Search for the cell housing the specified text and yield its (x, y) center coordinate. 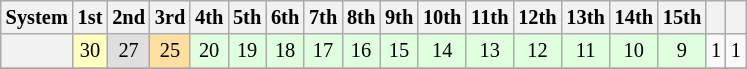
15th (682, 17)
5th (247, 17)
18 (285, 51)
27 (128, 51)
13th (585, 17)
7th (323, 17)
30 (90, 51)
19 (247, 51)
6th (285, 17)
14 (442, 51)
11th (490, 17)
System (37, 17)
2nd (128, 17)
9 (682, 51)
12th (537, 17)
3rd (170, 17)
11 (585, 51)
17 (323, 51)
8th (361, 17)
25 (170, 51)
12 (537, 51)
9th (399, 17)
10 (634, 51)
14th (634, 17)
1st (90, 17)
13 (490, 51)
16 (361, 51)
10th (442, 17)
20 (209, 51)
4th (209, 17)
15 (399, 51)
